Detect which cell encompasses the target text, then output its [X, Y] center coordinate. 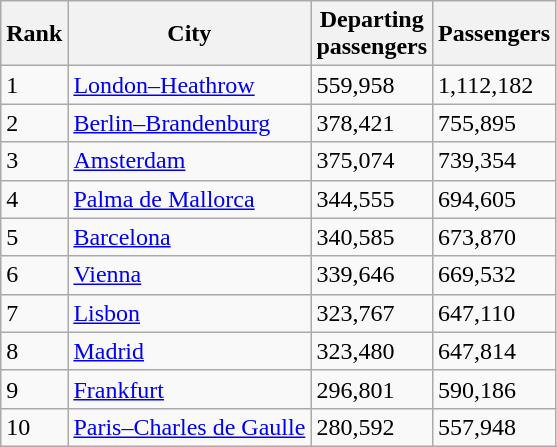
296,801 [372, 389]
340,585 [372, 237]
Paris–Charles de Gaulle [190, 427]
1,112,182 [494, 85]
6 [34, 275]
Amsterdam [190, 161]
Berlin–Brandenburg [190, 123]
339,646 [372, 275]
Barcelona [190, 237]
647,814 [494, 351]
5 [34, 237]
557,948 [494, 427]
323,480 [372, 351]
647,110 [494, 313]
City [190, 34]
323,767 [372, 313]
4 [34, 199]
Madrid [190, 351]
Rank [34, 34]
3 [34, 161]
Lisbon [190, 313]
9 [34, 389]
Palma de Mallorca [190, 199]
755,895 [494, 123]
590,186 [494, 389]
Vienna [190, 275]
559,958 [372, 85]
London–Heathrow [190, 85]
378,421 [372, 123]
280,592 [372, 427]
Departing passengers [372, 34]
Frankfurt [190, 389]
669,532 [494, 275]
739,354 [494, 161]
673,870 [494, 237]
2 [34, 123]
375,074 [372, 161]
1 [34, 85]
7 [34, 313]
694,605 [494, 199]
Passengers [494, 34]
10 [34, 427]
344,555 [372, 199]
8 [34, 351]
